Extract the (X, Y) coordinate from the center of the cell holding the provided text.  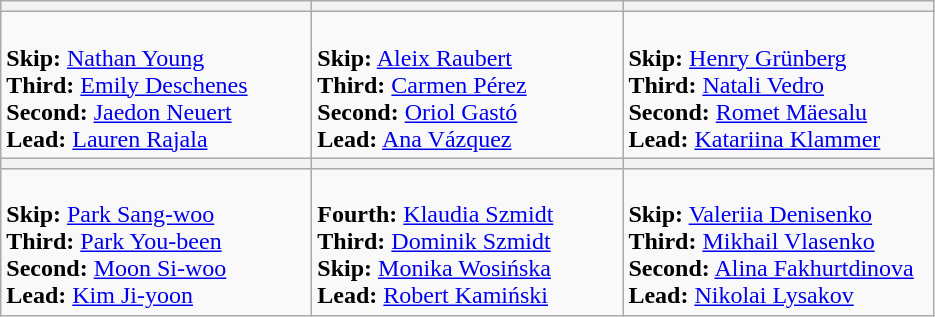
Skip: Henry Grünberg Third: Natali Vedro Second: Romet Mäesalu Lead: Katariina Klammer (778, 85)
Skip: Park Sang-woo Third: Park You-been Second: Moon Si-woo Lead: Kim Ji-yoon (156, 242)
Skip: Nathan Young Third: Emily Deschenes Second: Jaedon Neuert Lead: Lauren Rajala (156, 85)
Skip: Valeriia Denisenko Third: Mikhail Vlasenko Second: Alina Fakhurtdinova Lead: Nikolai Lysakov (778, 242)
Skip: Aleix Raubert Third: Carmen Pérez Second: Oriol Gastó Lead: Ana Vázquez (468, 85)
Fourth: Klaudia Szmidt Third: Dominik Szmidt Skip: Monika Wosińska Lead: Robert Kamiński (468, 242)
